Find where the given text appears and provide that cell's center as [X, Y] coordinate. 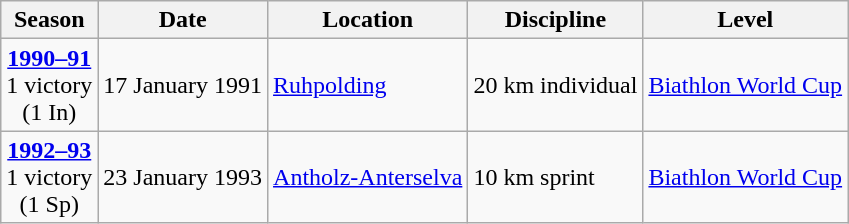
1992–93 1 victory (1 Sp) [50, 177]
Ruhpolding [368, 85]
23 January 1993 [183, 177]
Discipline [556, 20]
10 km sprint [556, 177]
Season [50, 20]
1990–91 1 victory (1 In) [50, 85]
Date [183, 20]
Location [368, 20]
20 km individual [556, 85]
Level [746, 20]
Antholz-Anterselva [368, 177]
17 January 1991 [183, 85]
